Search for the cell housing the specified text and yield its [X, Y] center coordinate. 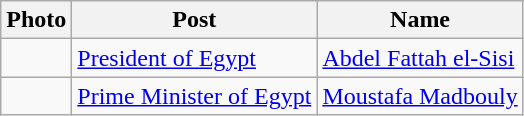
Name [420, 20]
Moustafa Madbouly [420, 96]
Abdel Fattah el-Sisi [420, 58]
President of Egypt [194, 58]
Prime Minister of Egypt [194, 96]
Post [194, 20]
Photo [36, 20]
